Return the [X, Y] coordinate for the center point of the cell that contains the specified text.  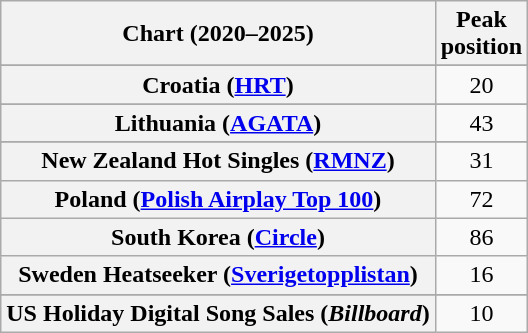
20 [481, 85]
31 [481, 161]
Peakposition [481, 34]
72 [481, 199]
10 [481, 313]
Sweden Heatseeker (Sverigetopplistan) [218, 275]
Lithuania (AGATA) [218, 123]
US Holiday Digital Song Sales (Billboard) [218, 313]
Chart (2020–2025) [218, 34]
86 [481, 237]
43 [481, 123]
16 [481, 275]
New Zealand Hot Singles (RMNZ) [218, 161]
Croatia (HRT) [218, 85]
Poland (Polish Airplay Top 100) [218, 199]
South Korea (Circle) [218, 237]
